Return the (x, y) coordinate for the center point of the cell that contains the specified text.  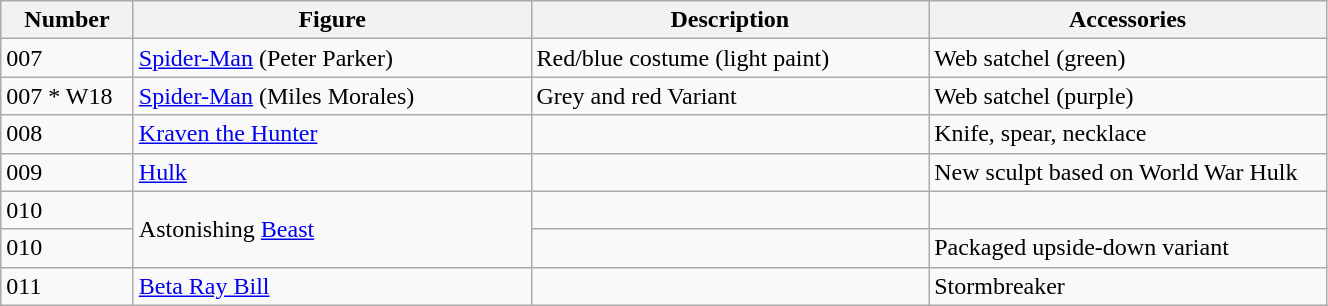
Astonishing Beast (332, 229)
011 (68, 286)
008 (68, 134)
Packaged upside-down variant (1128, 248)
Beta Ray Bill (332, 286)
Figure (332, 20)
Knife, spear, necklace (1128, 134)
Web satchel (purple) (1128, 96)
Description (730, 20)
Spider-Man (Peter Parker) (332, 58)
Number (68, 20)
New sculpt based on World War Hulk (1128, 172)
Hulk (332, 172)
007 (68, 58)
Kraven the Hunter (332, 134)
Stormbreaker (1128, 286)
Grey and red Variant (730, 96)
Accessories (1128, 20)
Spider-Man (Miles Morales) (332, 96)
009 (68, 172)
007 * W18 (68, 96)
Red/blue costume (light paint) (730, 58)
Web satchel (green) (1128, 58)
